Return the (X, Y) coordinate for the center point of the cell that contains the specified text.  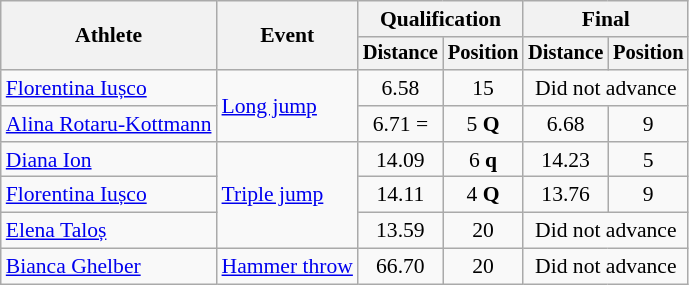
Alina Rotaru-Kottmann (109, 124)
14.09 (400, 160)
6.68 (566, 124)
5 Q (483, 124)
Bianca Ghelber (109, 267)
Final (606, 19)
15 (483, 88)
6 q (483, 160)
4 Q (483, 195)
Diana Ion (109, 160)
13.59 (400, 231)
5 (648, 160)
Long jump (288, 106)
14.23 (566, 160)
Hammer throw (288, 267)
Athlete (109, 36)
6.58 (400, 88)
14.11 (400, 195)
Triple jump (288, 196)
6.71 = (400, 124)
13.76 (566, 195)
66.70 (400, 267)
Qualification (440, 19)
Elena Taloș (109, 231)
Event (288, 36)
